Detect which cell encompasses the target text, then output its [x, y] center coordinate. 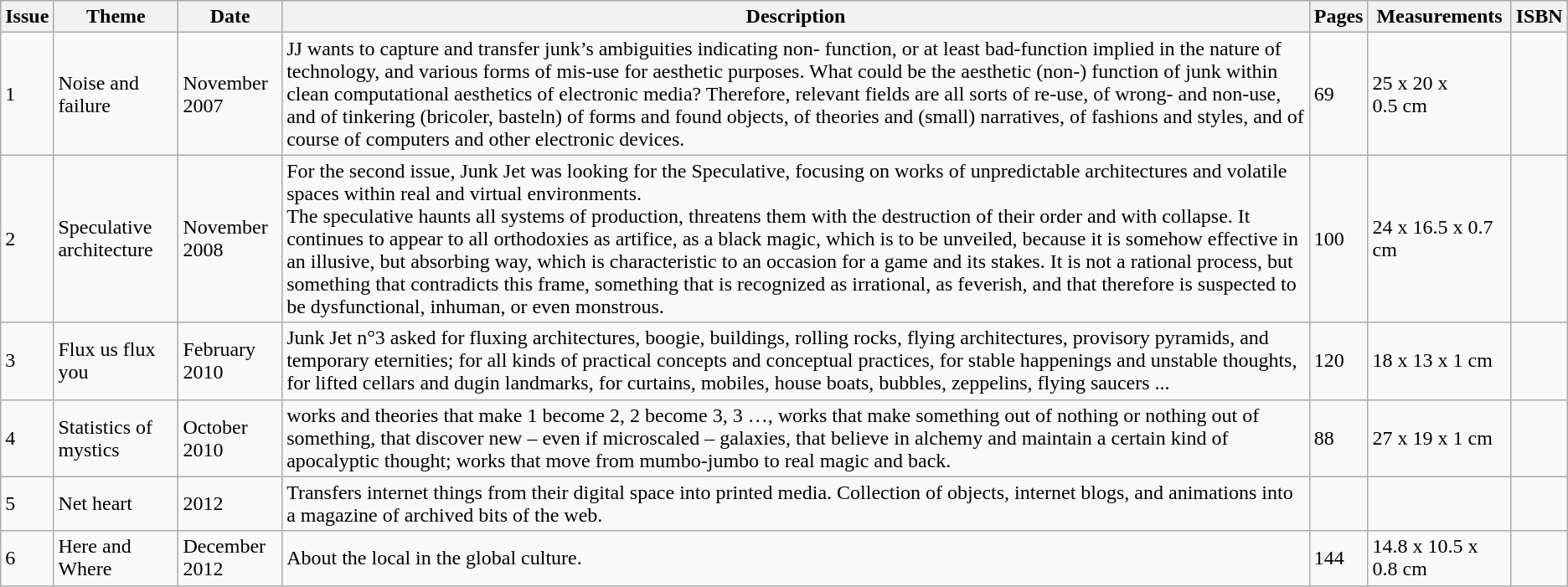
18 x 13 x 1 cm [1439, 361]
Noise and failure [116, 94]
24 x 16.5 x 0.7 cm [1439, 239]
100 [1338, 239]
November 2007 [230, 94]
25 x 20 x 0.5 cm [1439, 94]
October 2010 [230, 438]
Net heart [116, 504]
Measurements [1439, 17]
Issue [27, 17]
Date [230, 17]
144 [1338, 558]
69 [1338, 94]
Pages [1338, 17]
120 [1338, 361]
About the local in the global culture. [796, 558]
1 [27, 94]
4 [27, 438]
Speculative architecture [116, 239]
ISBN [1540, 17]
December 2012 [230, 558]
3 [27, 361]
5 [27, 504]
88 [1338, 438]
14.8 x 10.5 x 0.8 cm [1439, 558]
2 [27, 239]
Here and Where [116, 558]
27 x 19 x 1 cm [1439, 438]
Statistics of mystics [116, 438]
6 [27, 558]
Flux us flux you [116, 361]
November 2008 [230, 239]
February 2010 [230, 361]
2012 [230, 504]
Description [796, 17]
Theme [116, 17]
